Provide the (x, y) coordinate of the cell's center where the given text is located.  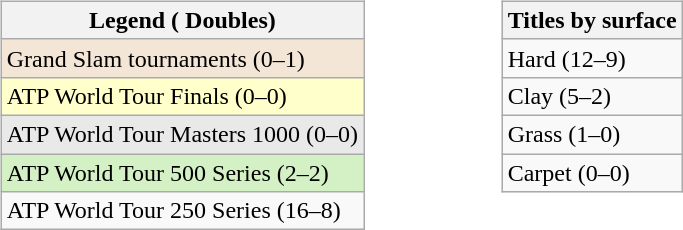
Legend ( Doubles) (182, 20)
Clay (5–2) (592, 96)
ATP World Tour Masters 1000 (0–0) (182, 134)
ATP World Tour 250 Series (16–8) (182, 211)
Hard (12–9) (592, 58)
Grass (1–0) (592, 134)
ATP World Tour Finals (0–0) (182, 96)
ATP World Tour 500 Series (2–2) (182, 173)
Grand Slam tournaments (0–1) (182, 58)
Carpet (0–0) (592, 173)
Titles by surface (592, 20)
